Determine the [x, y] coordinate at the center of the cell enclosing the given text.  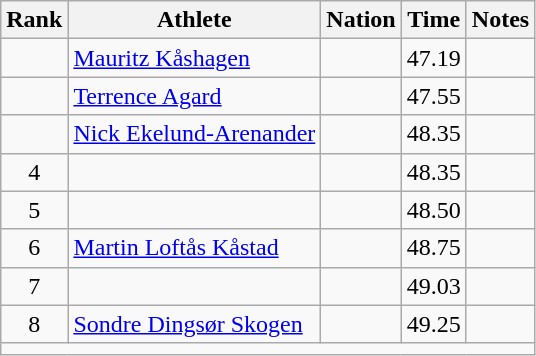
49.25 [434, 324]
6 [34, 248]
Terrence Agard [194, 96]
Time [434, 20]
7 [34, 286]
47.19 [434, 58]
5 [34, 210]
Sondre Dingsør Skogen [194, 324]
Nation [361, 20]
48.75 [434, 248]
Rank [34, 20]
Notes [500, 20]
47.55 [434, 96]
8 [34, 324]
49.03 [434, 286]
Nick Ekelund-Arenander [194, 134]
Athlete [194, 20]
4 [34, 172]
Martin Loftås Kåstad [194, 248]
Mauritz Kåshagen [194, 58]
48.50 [434, 210]
